Output the (X, Y) coordinate of the center of the cell containing the given text.  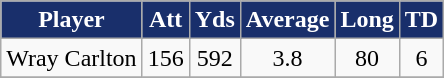
Wray Carlton (72, 58)
6 (421, 58)
3.8 (288, 58)
TD (421, 20)
Att (166, 20)
Average (288, 20)
156 (166, 58)
Long (367, 20)
80 (367, 58)
Player (72, 20)
592 (214, 58)
Yds (214, 20)
